Determine the [x, y] coordinate at the center of the cell enclosing the given text.  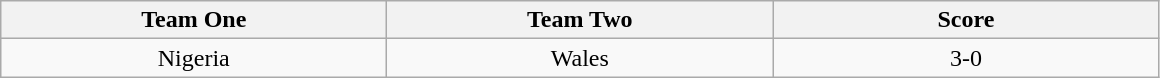
Nigeria [194, 58]
3-0 [966, 58]
Team One [194, 20]
Wales [580, 58]
Score [966, 20]
Team Two [580, 20]
